Return (X, Y) of the center of cell containing provided text 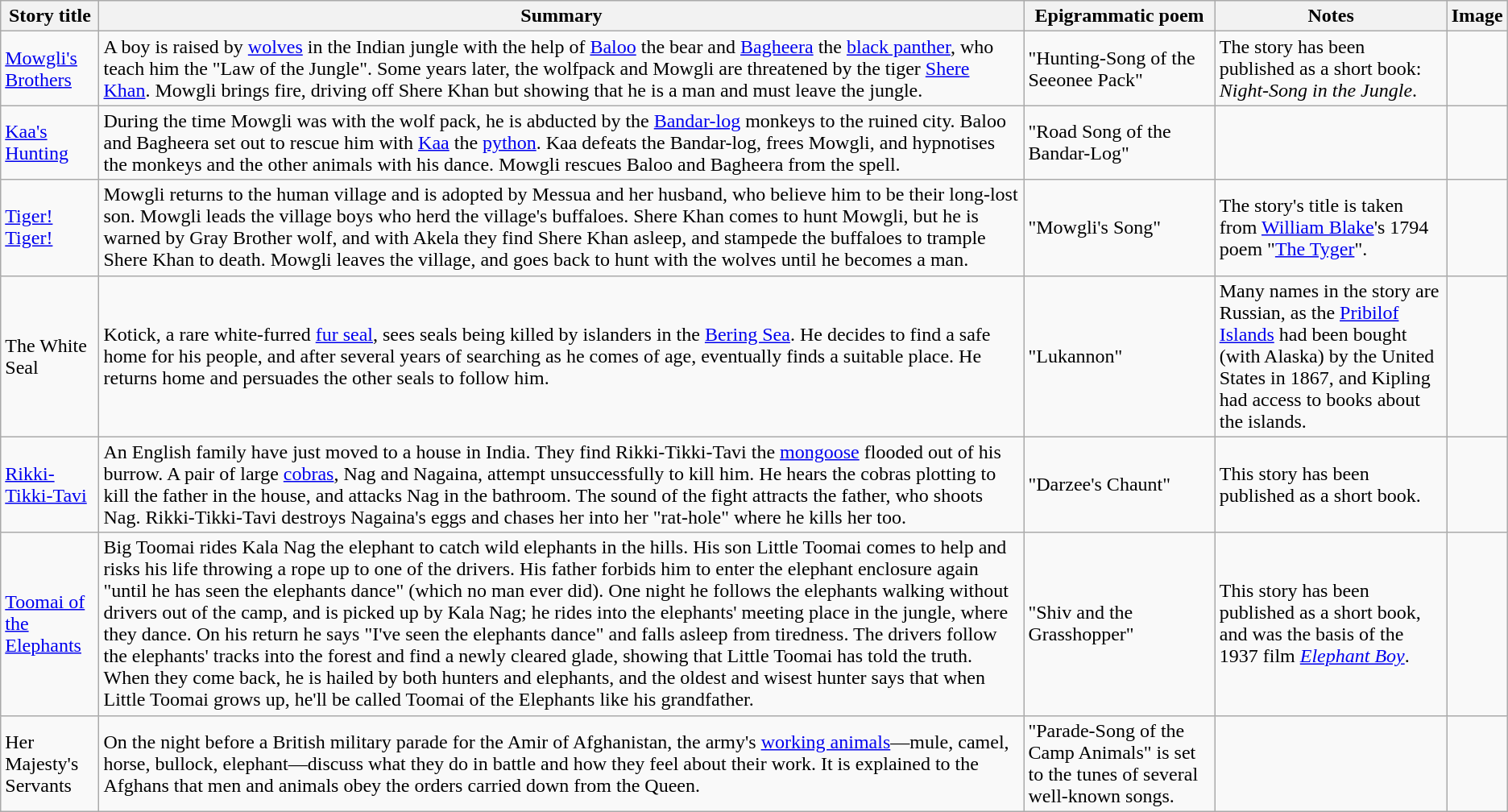
"Hunting-Song of the Seeonee Pack" (1120, 68)
Story title (50, 16)
Toomai of the Elephants (50, 623)
The White Seal (50, 356)
This story has been published as a short book. (1331, 485)
"Road Song of the Bandar-Log" (1120, 143)
The story's title is taken from William Blake's 1794 poem "The Tyger". (1331, 227)
Notes (1331, 16)
Her Majesty's Servants (50, 764)
"Mowgli's Song" (1120, 227)
Tiger! Tiger! (50, 227)
Image (1477, 16)
The story has been published as a short book: Night-Song in the Jungle. (1331, 68)
"Lukannon" (1120, 356)
Summary (561, 16)
Mowgli's Brothers (50, 68)
Epigrammatic poem (1120, 16)
This story has been published as a short book, and was the basis of the 1937 film Elephant Boy. (1331, 623)
"Parade-Song of the Camp Animals" is set to the tunes of several well-known songs. (1120, 764)
Kaa's Hunting (50, 143)
"Darzee's Chaunt" (1120, 485)
Rikki-Tikki-Tavi (50, 485)
"Shiv and the Grasshopper" (1120, 623)
